Determine the (x, y) coordinate at the center of the cell enclosing the given text.  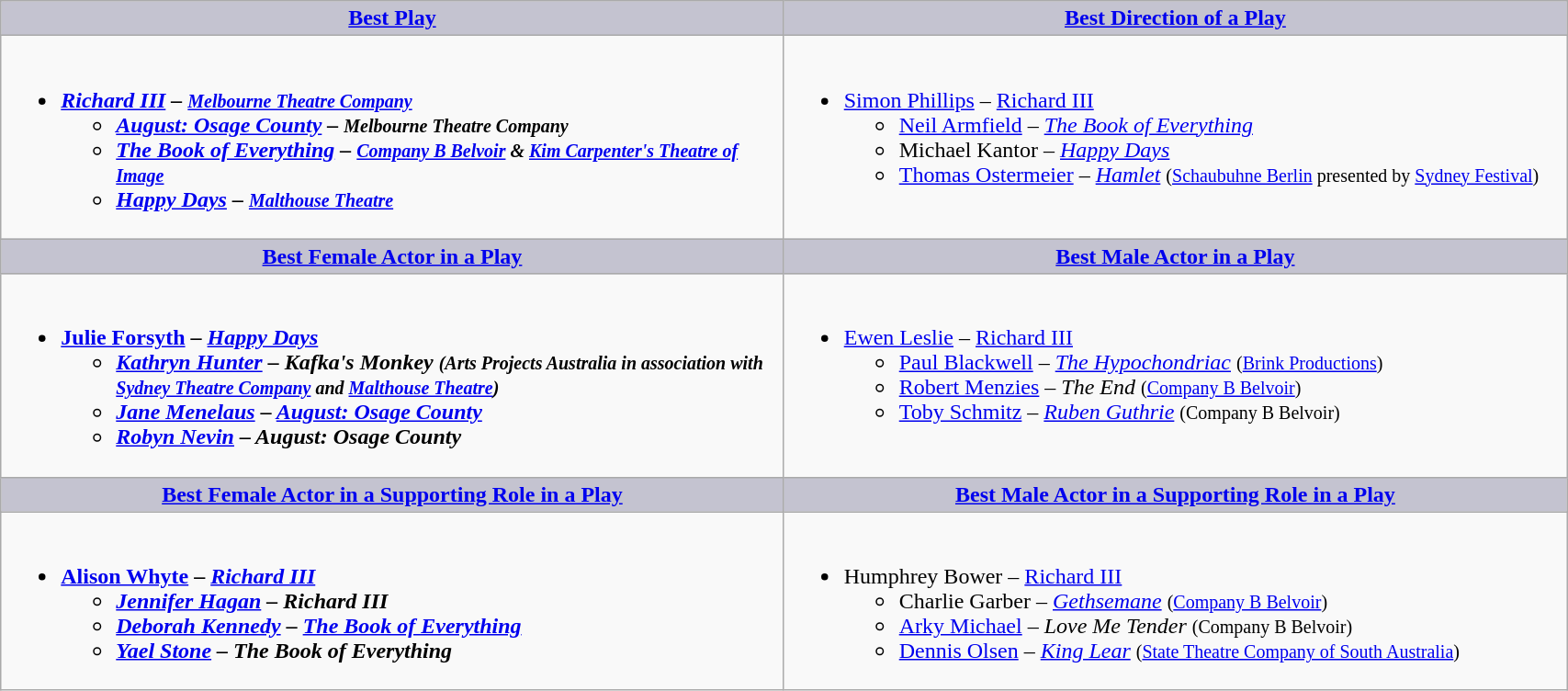
Best Female Actor in a Play (392, 256)
Best Male Actor in a Supporting Role in a Play (1175, 494)
Alison Whyte – Richard IIIJennifer Hagan – Richard IIIDeborah Kennedy – The Book of EverythingYael Stone – The Book of Everything (392, 601)
Best Male Actor in a Play (1175, 256)
Best Direction of a Play (1175, 18)
Best Female Actor in a Supporting Role in a Play (392, 494)
Best Play (392, 18)
